Pinpoint the cell where the given text exists, returning its (x, y) midpoint coordinate. 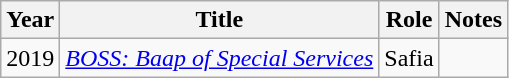
Notes (473, 20)
Safia (409, 58)
BOSS: Baap of Special Services (220, 58)
Role (409, 20)
Year (30, 20)
2019 (30, 58)
Title (220, 20)
